Return the (x, y) coordinate for the center point of the cell that contains the specified text.  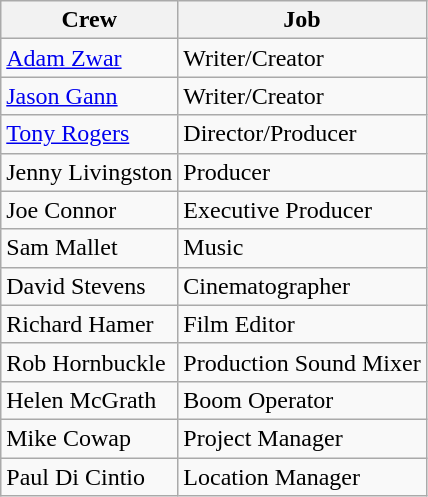
Production Sound Mixer (302, 362)
David Stevens (90, 286)
Sam Mallet (90, 248)
Tony Rogers (90, 134)
Richard Hamer (90, 324)
Rob Hornbuckle (90, 362)
Adam Zwar (90, 58)
Job (302, 20)
Helen McGrath (90, 400)
Film Editor (302, 324)
Boom Operator (302, 400)
Crew (90, 20)
Project Manager (302, 438)
Director/Producer (302, 134)
Jason Gann (90, 96)
Executive Producer (302, 210)
Jenny Livingston (90, 172)
Music (302, 248)
Joe Connor (90, 210)
Cinematographer (302, 286)
Location Manager (302, 477)
Mike Cowap (90, 438)
Paul Di Cintio (90, 477)
Producer (302, 172)
